Provide the (X, Y) coordinate of the cell's center where the given text is located.  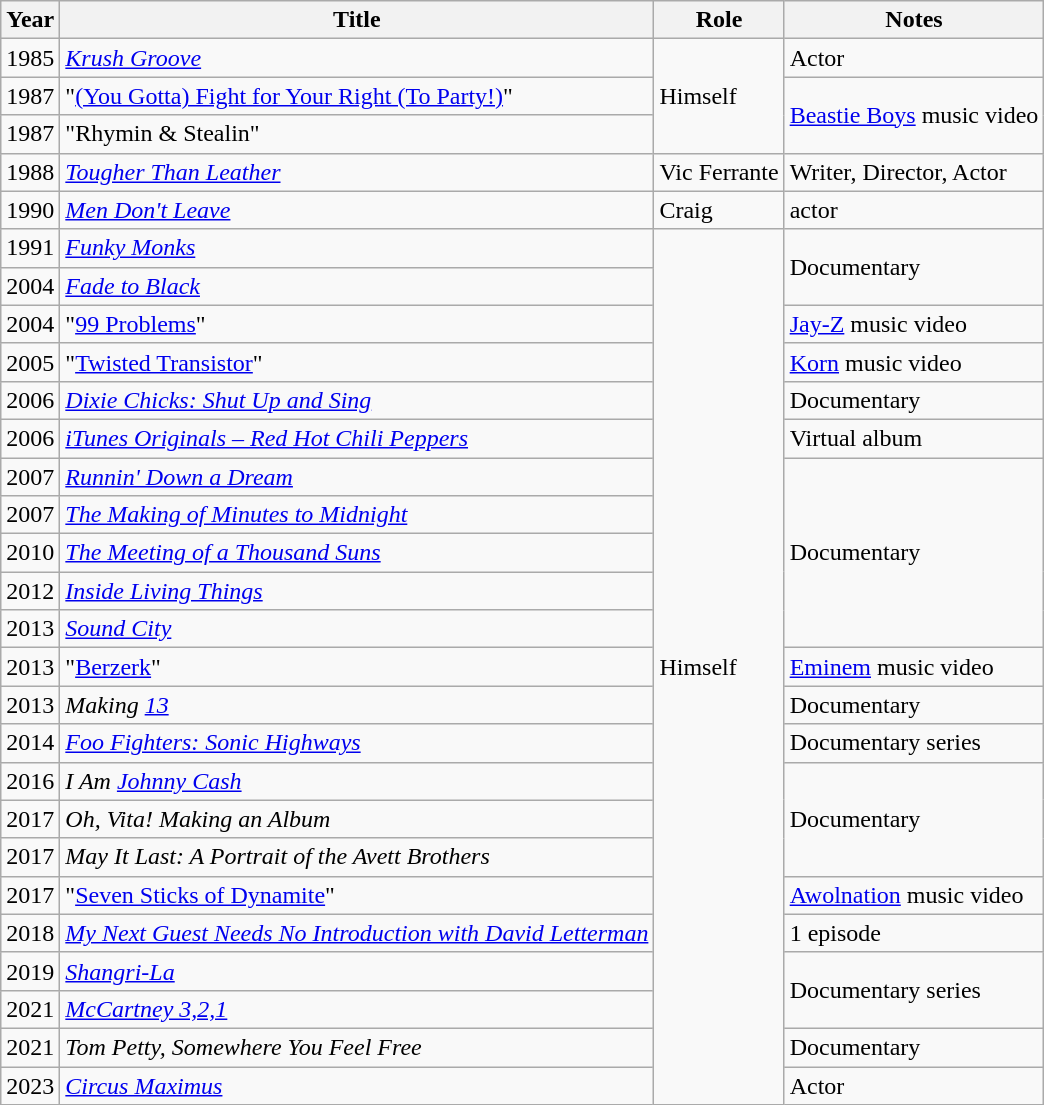
Jay-Z music video (914, 324)
2005 (30, 362)
2018 (30, 933)
Dixie Chicks: Shut Up and Sing (357, 400)
"(You Gotta) Fight for Your Right (To Party!)" (357, 96)
1985 (30, 58)
"Berzerk" (357, 667)
2012 (30, 591)
The Meeting of a Thousand Suns (357, 553)
Men Don't Leave (357, 210)
Circus Maximus (357, 1085)
Fade to Black (357, 286)
Title (357, 20)
"Seven Sticks of Dynamite" (357, 895)
Awolnation music video (914, 895)
2010 (30, 553)
2023 (30, 1085)
I Am Johnny Cash (357, 781)
May It Last: A Portrait of the Avett Brothers (357, 857)
2014 (30, 743)
Oh, Vita! Making an Album (357, 819)
Korn music video (914, 362)
Shangri-La (357, 971)
My Next Guest Needs No Introduction with David Letterman (357, 933)
Funky Monks (357, 248)
2019 (30, 971)
"Twisted Transistor" (357, 362)
Eminem music video (914, 667)
Foo Fighters: Sonic Highways (357, 743)
Virtual album (914, 438)
McCartney 3,2,1 (357, 1009)
1990 (30, 210)
1991 (30, 248)
Inside Living Things (357, 591)
1 episode (914, 933)
Writer, Director, Actor (914, 172)
"Rhymin & Stealin" (357, 134)
Sound City (357, 629)
Tougher Than Leather (357, 172)
actor (914, 210)
The Making of Minutes to Midnight (357, 515)
Beastie Boys music video (914, 115)
Krush Groove (357, 58)
Making 13 (357, 705)
"99 Problems" (357, 324)
1988 (30, 172)
Year (30, 20)
Tom Petty, Somewhere You Feel Free (357, 1047)
2016 (30, 781)
Role (719, 20)
Vic Ferrante (719, 172)
Runnin' Down a Dream (357, 477)
Craig (719, 210)
Notes (914, 20)
iTunes Originals – Red Hot Chili Peppers (357, 438)
